Return [X, Y] of the center of cell containing provided text 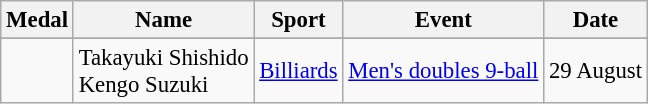
29 August [596, 72]
Name [163, 20]
Medal [38, 20]
Men's doubles 9-ball [444, 72]
Sport [298, 20]
Date [596, 20]
Takayuki ShishidoKengo Suzuki [163, 72]
Event [444, 20]
Billiards [298, 72]
